Output the (X, Y) coordinate of the center of the cell containing the given text.  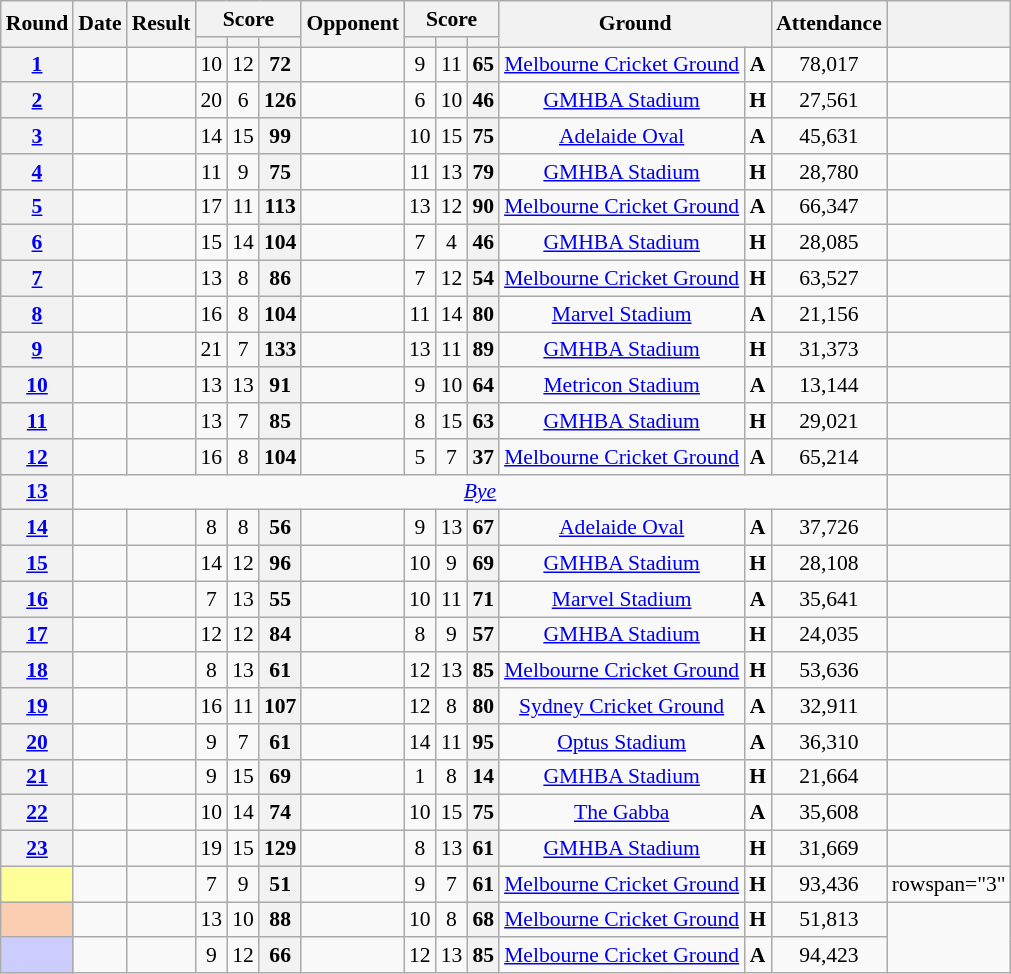
35,608 (829, 813)
126 (280, 101)
107 (280, 706)
72 (280, 65)
65 (483, 65)
53,636 (829, 671)
Ground (635, 24)
93,436 (829, 884)
27,561 (829, 101)
95 (483, 742)
31,669 (829, 849)
89 (483, 350)
79 (483, 172)
84 (280, 635)
74 (280, 813)
68 (483, 920)
Date (100, 24)
32,911 (829, 706)
22 (38, 813)
Opponent (352, 24)
36,310 (829, 742)
35,641 (829, 599)
64 (483, 386)
37,726 (829, 528)
63,527 (829, 279)
71 (483, 599)
37 (483, 457)
67 (483, 528)
129 (280, 849)
90 (483, 207)
2 (38, 101)
rowspan="3" (949, 884)
Sydney Cricket Ground (622, 706)
63 (483, 421)
45,631 (829, 136)
78,017 (829, 65)
113 (280, 207)
Optus Stadium (622, 742)
28,108 (829, 564)
88 (280, 920)
18 (38, 671)
99 (280, 136)
Bye (480, 492)
57 (483, 635)
The Gabba (622, 813)
28,780 (829, 172)
96 (280, 564)
23 (38, 849)
91 (280, 386)
13,144 (829, 386)
66,347 (829, 207)
24,035 (829, 635)
56 (280, 528)
51 (280, 884)
31,373 (829, 350)
21,156 (829, 314)
55 (280, 599)
86 (280, 279)
66 (280, 956)
Round (38, 24)
133 (280, 350)
Attendance (829, 24)
21,664 (829, 777)
94,423 (829, 956)
29,021 (829, 421)
Result (162, 24)
28,085 (829, 243)
54 (483, 279)
51,813 (829, 920)
65,214 (829, 457)
Metricon Stadium (622, 386)
3 (38, 136)
